From the cell containing the given text, extract its center point as [X, Y] coordinate. 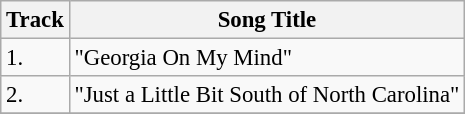
Track [35, 20]
Song Title [267, 20]
2. [35, 95]
"Just a Little Bit South of North Carolina" [267, 95]
"Georgia On My Mind" [267, 58]
1. [35, 58]
